Output the [x, y] coordinate of the center of the cell containing the given text.  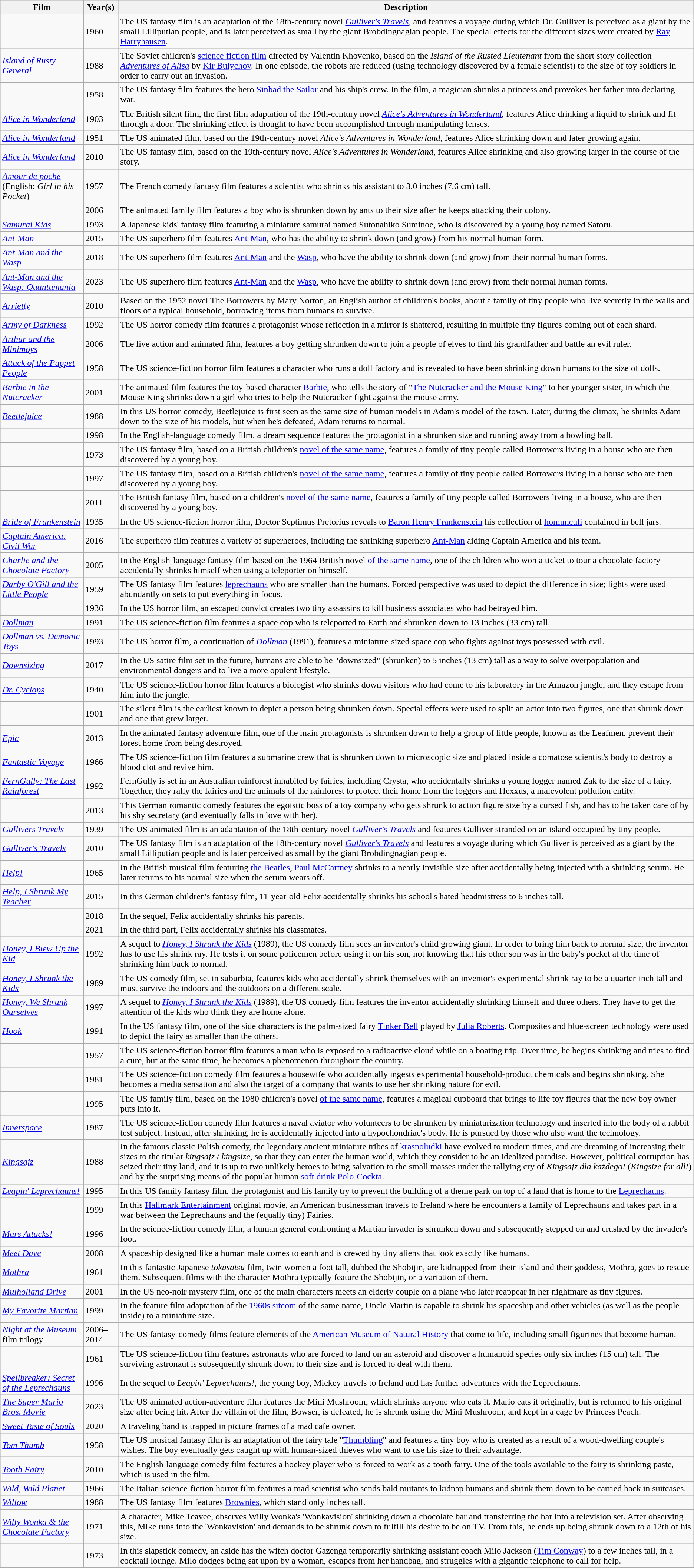
Honey, We Shrunk Ourselves [42, 1007]
Meet Dave [42, 1253]
1998 [101, 435]
Help, I Shrunk My Teacher [42, 897]
Beetlejuice [42, 416]
Captain America: Civil War [42, 541]
1903 [101, 119]
Sweet Taste of Souls [42, 1426]
Gullivers Travels [42, 829]
Kingsajz [42, 1162]
2011 [101, 502]
Ant-Man and the Wasp: Quantumania [42, 282]
The live action and animated film, features a boy getting shrunken down to join a people of elves to find his grandfather and battle an evil ruler. [406, 344]
1935 [101, 522]
1981 [101, 1080]
Mothra [42, 1272]
The Super Mario Bros. Movie [42, 1407]
Help! [42, 872]
1960 [101, 31]
1901 [101, 714]
Arthur and the Minimoys [42, 344]
2020 [101, 1426]
2016 [101, 541]
Gulliver's Travels [42, 848]
1989 [101, 983]
1940 [101, 690]
In the English-language comedy film, a dream sequence features the protagonist in a shrunken size and running away from a bowling ball. [406, 435]
Arrietty [42, 306]
1951 [101, 138]
The US superhero film features Ant-Man, who has the ability to shrink down (and grow) from his normal human form. [406, 238]
A spaceship designed like a human male comes to earth and is crewed by tiny aliens that look exactly like humans. [406, 1253]
The US science-fiction film features a space cop who is teleported to Earth and shrunken down to 13 inches (33 cm) tall. [406, 622]
Wild, Wild Planet [42, 1488]
In the third part, Felix accidentally shrinks his classmates. [406, 930]
Tom Thumb [42, 1445]
1959 [101, 589]
Barbie in the Nutcracker [42, 392]
The French comedy fantasy film features a scientist who shrinks his assistant to 3.0 inches (7.6 cm) tall. [406, 186]
Ant-Man [42, 238]
Spellbreaker: Secret of the Leprechauns [42, 1383]
Willow [42, 1502]
In the sequel, Felix accidentally shrinks his parents. [406, 916]
Epic [42, 738]
Year(s) [101, 7]
The US horror film, a continuation of Dollman (1991), features a miniature-sized space cop who fights against toys possessed with evil. [406, 642]
The animated family film features a boy who is shrunken down by ants to their size after he keeps attacking their colony. [406, 210]
A Japanese kids' fantasy film featuring a miniature samurai named Sutonahiko Suminoe, who is discovered by a young boy named Satoru. [406, 224]
Fantastic Voyage [42, 762]
In the sequel to Leapin' Leprechauns!, the young boy, Mickey travels to Ireland and has further adventures with the Leprechauns. [406, 1383]
Charlie and the Chocolate Factory [42, 565]
2008 [101, 1253]
Attack of the Puppet People [42, 368]
Mars Attacks! [42, 1234]
Description [406, 7]
In the US horror film, an escaped convict creates two tiny assassins to kill business associates who had betrayed him. [406, 608]
1987 [101, 1128]
Samurai Kids [42, 224]
Tooth Fairy [42, 1469]
Honey, I Shrunk the Kids [42, 983]
1971 [101, 1527]
A traveling band is trapped in picture frames of a mad cafe owner. [406, 1426]
Amour de poche (English: Girl in his Pocket) [42, 186]
2017 [101, 665]
In this German children's fantasy film, 11-year-old Felix accidentally shrinks his school's hated headmistress to 6 inches tall. [406, 897]
1965 [101, 872]
1939 [101, 829]
2021 [101, 930]
Innerspace [42, 1128]
The US fantasy film features Brownies, which stand only inches tall. [406, 1502]
2005 [101, 565]
Dr. Cyclops [42, 690]
Hook [42, 1032]
Willy Wonka & the Chocolate Factory [42, 1527]
Island of Rusty General [42, 66]
Ant-Man and the Wasp [42, 257]
2006–2014 [101, 1335]
The US animated film, based on the 19th-century novel Alice's Adventures in Wonderland, features Alice shrinking down and later growing again. [406, 138]
Downsizing [42, 665]
Army of Darkness [42, 325]
FernGully: The Last Rainforest [42, 786]
In the US neo-noir mystery film, one of the main characters meets an elderly couple on a plane who later reappear in her nightmare as tiny figures. [406, 1291]
Film [42, 7]
The superhero film features a variety of superheroes, including the shrinking superhero Ant-Man aiding Captain America and his team. [406, 541]
Night at the Museum film trilogy [42, 1335]
Dollman [42, 622]
Bride of Frankenstein [42, 522]
Dollman vs. Demonic Toys [42, 642]
1936 [101, 608]
Leapin' Leprechauns! [42, 1191]
Mulholland Drive [42, 1291]
My Favorite Martian [42, 1310]
Darby O'Gill and the Little People [42, 589]
Honey, I Blew Up the Kid [42, 954]
